Search for the cell housing the specified text and yield its [x, y] center coordinate. 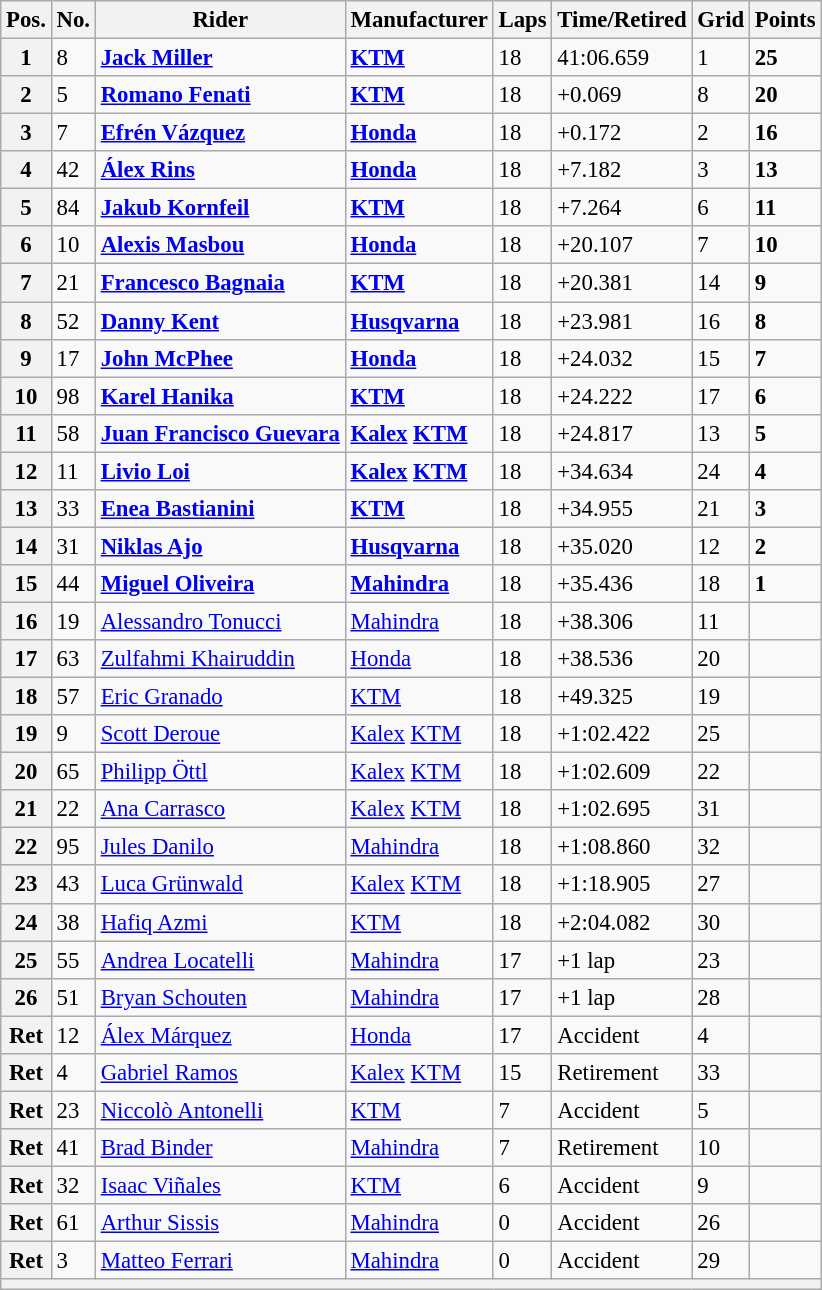
Livio Loi [220, 471]
Philipp Öttl [220, 772]
+38.536 [622, 659]
Danny Kent [220, 321]
+7.264 [622, 208]
+1:08.860 [622, 847]
Matteo Ferrari [220, 1261]
+24.032 [622, 358]
+38.306 [622, 621]
55 [73, 960]
+1:02.695 [622, 809]
51 [73, 997]
58 [73, 433]
+1:02.609 [622, 772]
41 [73, 1148]
Zulfahmi Khairuddin [220, 659]
Enea Bastianini [220, 509]
57 [73, 697]
Hafiq Azmi [220, 922]
+49.325 [622, 697]
Laps [522, 20]
29 [720, 1261]
Eric Granado [220, 697]
98 [73, 396]
Álex Rins [220, 170]
44 [73, 584]
Karel Hanika [220, 396]
38 [73, 922]
Ana Carrasco [220, 809]
42 [73, 170]
+20.107 [622, 245]
Scott Deroue [220, 734]
Alexis Masbou [220, 245]
+34.955 [622, 509]
Niklas Ajo [220, 546]
Miguel Oliveira [220, 584]
95 [73, 847]
28 [720, 997]
Jakub Kornfeil [220, 208]
No. [73, 20]
Alessandro Tonucci [220, 621]
John McPhee [220, 358]
Manufacturer [419, 20]
84 [73, 208]
+24.222 [622, 396]
41:06.659 [622, 58]
Arthur Sissis [220, 1223]
Efrén Vázquez [220, 133]
Isaac Viñales [220, 1185]
Jack Miller [220, 58]
61 [73, 1223]
+35.020 [622, 546]
Romano Fenati [220, 95]
Francesco Bagnaia [220, 283]
Jules Danilo [220, 847]
Rider [220, 20]
27 [720, 885]
Álex Márquez [220, 1035]
+20.381 [622, 283]
Juan Francisco Guevara [220, 433]
+0.069 [622, 95]
30 [720, 922]
+1:02.422 [622, 734]
Andrea Locatelli [220, 960]
43 [73, 885]
Luca Grünwald [220, 885]
+34.634 [622, 471]
Gabriel Ramos [220, 1073]
52 [73, 321]
63 [73, 659]
Brad Binder [220, 1148]
Niccolò Antonelli [220, 1110]
+2:04.082 [622, 922]
Grid [720, 20]
Pos. [26, 20]
Points [786, 20]
+23.981 [622, 321]
+35.436 [622, 584]
+7.182 [622, 170]
+1:18.905 [622, 885]
+24.817 [622, 433]
+0.172 [622, 133]
Time/Retired [622, 20]
65 [73, 772]
Bryan Schouten [220, 997]
